Return [x, y] of the center of cell containing provided text 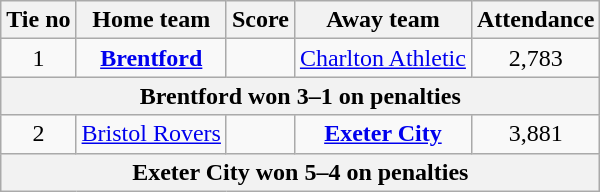
Exeter City won 5–4 on penalties [300, 172]
Brentford [151, 58]
Away team [382, 20]
Score [260, 20]
Exeter City [382, 134]
Home team [151, 20]
3,881 [535, 134]
1 [38, 58]
Bristol Rovers [151, 134]
2,783 [535, 58]
2 [38, 134]
Charlton Athletic [382, 58]
Attendance [535, 20]
Tie no [38, 20]
Brentford won 3–1 on penalties [300, 96]
